From the cell containing the given text, extract its center point as (x, y) coordinate. 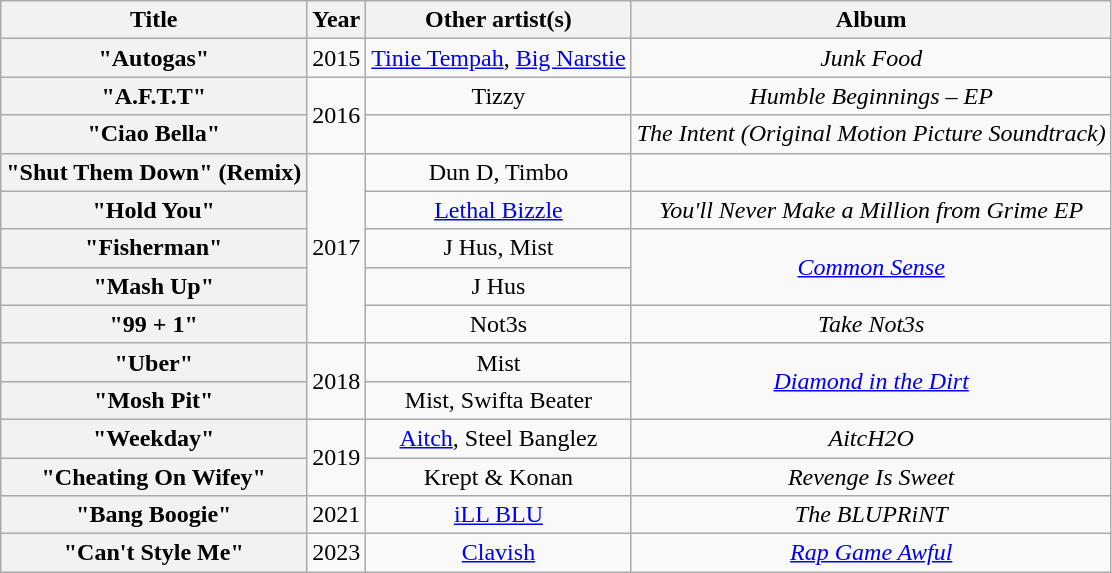
AitcH2O (871, 438)
Take Not3s (871, 324)
Mist (498, 362)
"Uber" (154, 362)
"Shut Them Down" (Remix) (154, 172)
2016 (336, 115)
You'll Never Make a Million from Grime EP (871, 210)
Mist, Swifta Beater (498, 400)
Album (871, 20)
2021 (336, 515)
Krept & Konan (498, 477)
"Can't Style Me" (154, 553)
The Intent (Original Motion Picture Soundtrack) (871, 134)
2017 (336, 248)
"99 + 1" (154, 324)
Dun D, Timbo (498, 172)
J Hus, Mist (498, 248)
Aitch, Steel Banglez (498, 438)
"Mosh Pit" (154, 400)
Common Sense (871, 267)
"Fisherman" (154, 248)
Not3s (498, 324)
"Hold You" (154, 210)
Lethal Bizzle (498, 210)
2018 (336, 381)
iLL BLU (498, 515)
Humble Beginnings – EP (871, 96)
2023 (336, 553)
Junk Food (871, 58)
"Ciao Bella" (154, 134)
Diamond in the Dirt (871, 381)
"A.F.T.T" (154, 96)
Other artist(s) (498, 20)
2019 (336, 457)
"Mash Up" (154, 286)
2015 (336, 58)
Rap Game Awful (871, 553)
J Hus (498, 286)
Title (154, 20)
"Autogas" (154, 58)
Revenge Is Sweet (871, 477)
Clavish (498, 553)
"Cheating On Wifey" (154, 477)
Tizzy (498, 96)
The BLUPRiNT (871, 515)
Tinie Tempah, Big Narstie (498, 58)
"Bang Boogie" (154, 515)
Year (336, 20)
"Weekday" (154, 438)
